Locate the cell with the specified text and output its [X, Y] center coordinate. 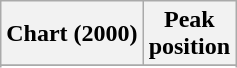
Chart (2000) [72, 34]
Peakposition [189, 34]
